Find where the given text appears and provide that cell's center as [X, Y] coordinate. 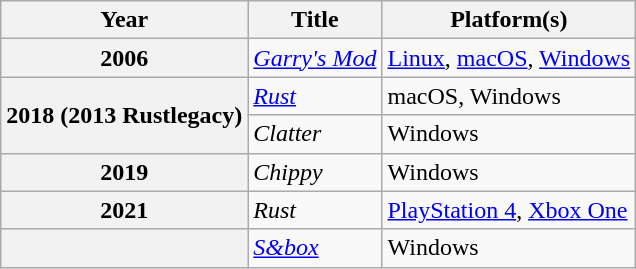
Chippy [315, 172]
Clatter [315, 134]
2018 (2013 Rustlegacy) [124, 115]
Title [315, 20]
2006 [124, 58]
Platform(s) [509, 20]
2019 [124, 172]
PlayStation 4, Xbox One [509, 210]
macOS, Windows [509, 96]
Year [124, 20]
S&box [315, 248]
Garry's Mod [315, 58]
2021 [124, 210]
Linux, macOS, Windows [509, 58]
